Scan for the cell matching the given text and deliver its [X, Y] coordinate at center. 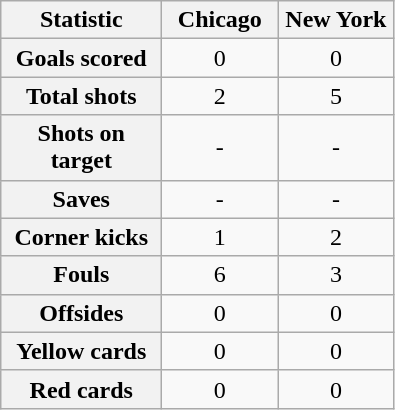
Fouls [82, 275]
Shots on target [82, 148]
Yellow cards [82, 351]
3 [336, 275]
Red cards [82, 389]
5 [336, 96]
Corner kicks [82, 237]
1 [220, 237]
Saves [82, 199]
Total shots [82, 96]
Statistic [82, 20]
Offsides [82, 313]
6 [220, 275]
Goals scored [82, 58]
New York [336, 20]
Chicago [220, 20]
